Locate the cell with the specified text and output its (X, Y) center coordinate. 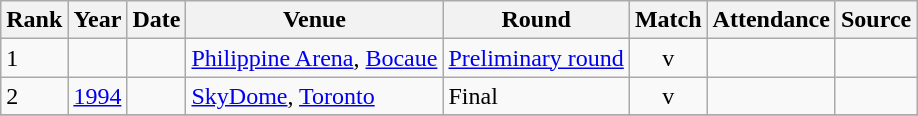
Attendance (771, 20)
1 (34, 58)
Venue (314, 20)
2 (34, 96)
Preliminary round (536, 58)
Date (156, 20)
Final (536, 96)
Philippine Arena, Bocaue (314, 58)
Match (668, 20)
SkyDome, Toronto (314, 96)
Rank (34, 20)
Source (876, 20)
1994 (98, 96)
Round (536, 20)
Year (98, 20)
